Scan for the cell matching the given text and deliver its (X, Y) coordinate at center. 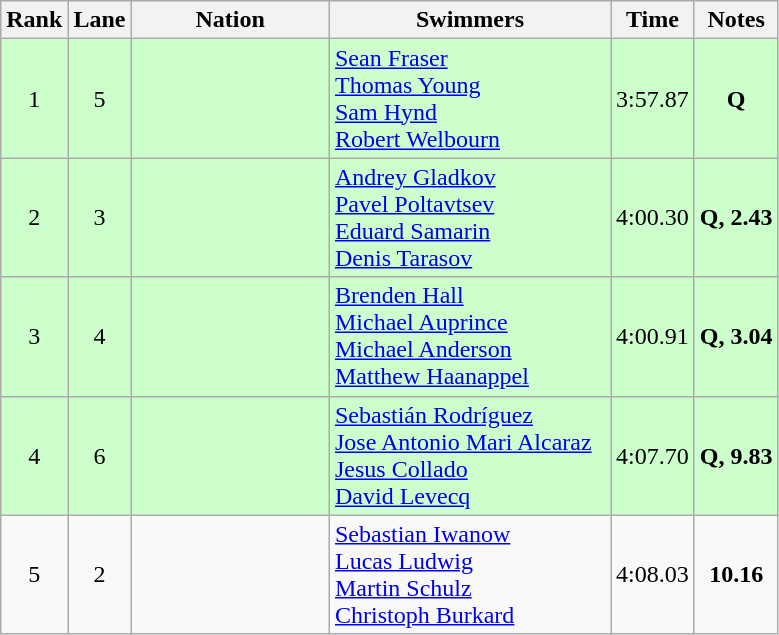
Sean Fraser Thomas Young Sam Hynd Robert Welbourn (470, 98)
Q (736, 98)
Time (653, 20)
Q, 2.43 (736, 218)
4:00.91 (653, 336)
3:57.87 (653, 98)
Rank (34, 20)
10.16 (736, 574)
Brenden Hall Michael Auprince Michael Anderson Matthew Haanappel (470, 336)
Andrey Gladkov Pavel Poltavtsev Eduard Samarin Denis Tarasov (470, 218)
4:08.03 (653, 574)
4:00.30 (653, 218)
Sebastian Iwanow Lucas Ludwig Martin Schulz Christoph Burkard (470, 574)
Q, 9.83 (736, 456)
Sebastián Rodríguez Jose Antonio Mari Alcaraz Jesus Collado David Levecq (470, 456)
4:07.70 (653, 456)
Nation (230, 20)
1 (34, 98)
Notes (736, 20)
6 (100, 456)
Q, 3.04 (736, 336)
Swimmers (470, 20)
Lane (100, 20)
